Determine the [X, Y] coordinate at the center of the cell enclosing the given text.  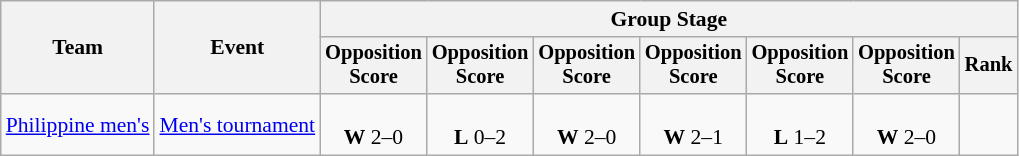
W 2–1 [694, 124]
Group Stage [668, 19]
L 0–2 [480, 124]
Rank [989, 66]
Philippine men's [78, 124]
L 1–2 [800, 124]
Men's tournament [237, 124]
Team [78, 48]
Event [237, 48]
